Detect which cell encompasses the target text, then output its (x, y) center coordinate. 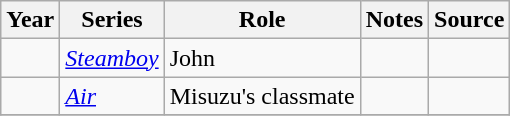
Role (262, 20)
Misuzu's classmate (262, 96)
Source (470, 20)
John (262, 58)
Year (30, 20)
Notes (394, 20)
Air (112, 96)
Series (112, 20)
Steamboy (112, 58)
